Locate the cell with the specified text and output its (X, Y) center coordinate. 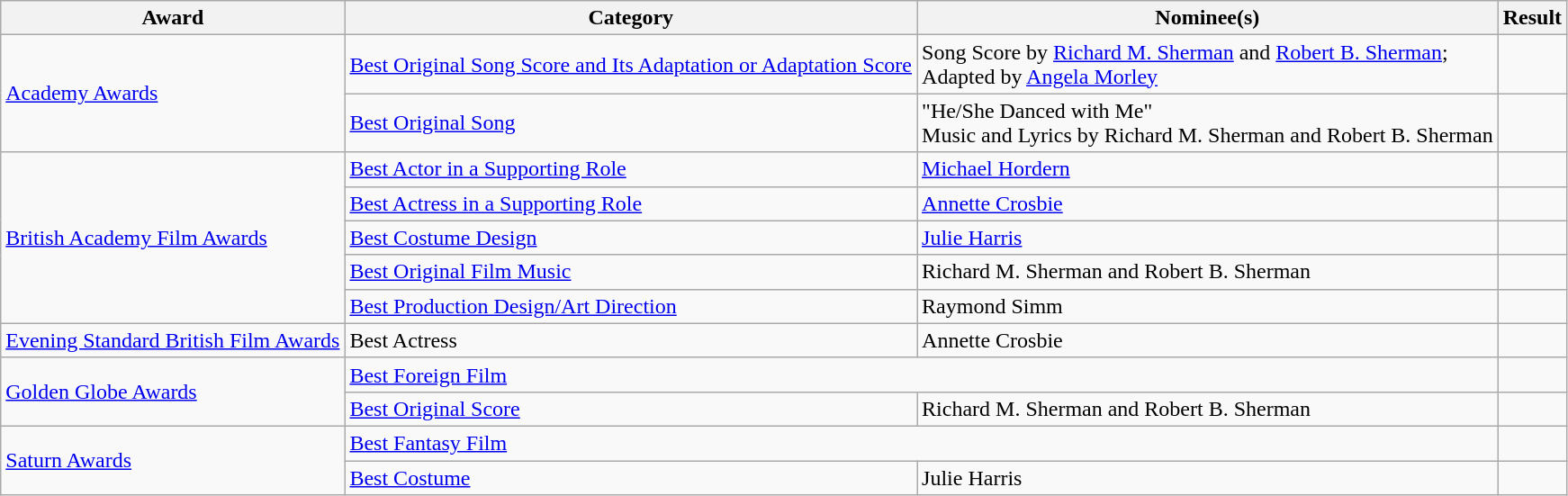
Category (631, 18)
Best Original Film Music (631, 272)
Golden Globe Awards (173, 392)
Best Production Design/Art Direction (631, 306)
Saturn Awards (173, 460)
Best Original Song Score and Its Adaptation or Adaptation Score (631, 65)
Evening Standard British Film Awards (173, 340)
Best Fantasy Film (922, 443)
Academy Awards (173, 94)
Best Actress in a Supporting Role (631, 203)
Michael Hordern (1208, 169)
"He/She Danced with Me" Music and Lyrics by Richard M. Sherman and Robert B. Sherman (1208, 122)
British Academy Film Awards (173, 238)
Nominee(s) (1208, 18)
Result (1532, 18)
Best Foreign Film (922, 374)
Best Costume Design (631, 238)
Best Original Score (631, 409)
Best Actress (631, 340)
Song Score by Richard M. Sherman and Robert B. Sherman; Adapted by Angela Morley (1208, 65)
Raymond Simm (1208, 306)
Award (173, 18)
Best Original Song (631, 122)
Best Costume (631, 478)
Best Actor in a Supporting Role (631, 169)
